Search for the cell housing the specified text and yield its [x, y] center coordinate. 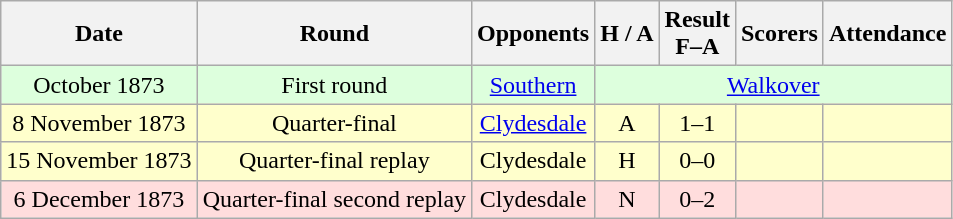
Quarter-final replay [334, 161]
Walkover [774, 85]
Date [99, 34]
Opponents [534, 34]
0–2 [697, 199]
Round [334, 34]
First round [334, 85]
October 1873 [99, 85]
Attendance [887, 34]
15 November 1873 [99, 161]
H / A [627, 34]
Quarter-final [334, 123]
6 December 1873 [99, 199]
N [627, 199]
Quarter-final second replay [334, 199]
1–1 [697, 123]
Southern [534, 85]
Scorers [779, 34]
H [627, 161]
8 November 1873 [99, 123]
ResultF–A [697, 34]
A [627, 123]
0–0 [697, 161]
